For the text-containing cell, return its midpoint in (x, y) coordinate format. 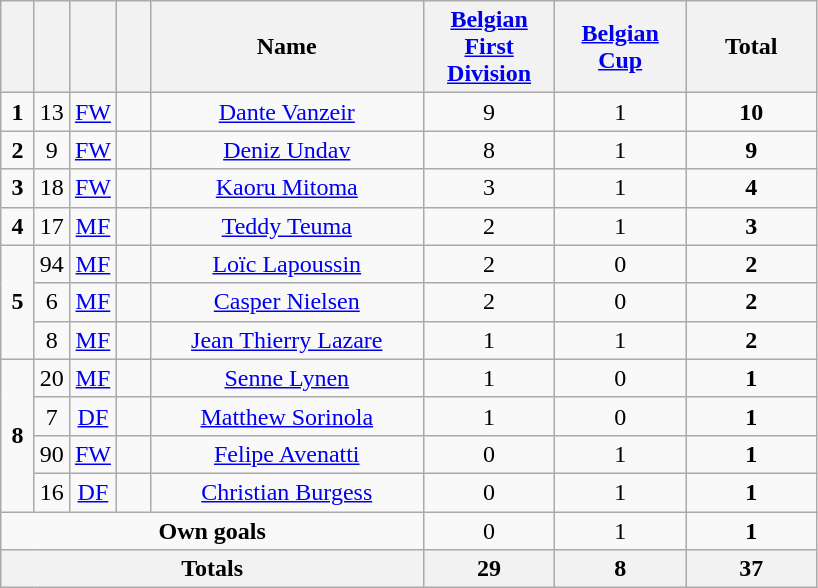
Felipe Avenatti (287, 454)
10 (752, 112)
29 (490, 569)
Jean Thierry Lazare (287, 340)
94 (52, 264)
16 (52, 492)
Kaoru Mitoma (287, 188)
Name (287, 47)
7 (52, 416)
6 (52, 302)
Belgian Cup (620, 47)
Casper Nielsen (287, 302)
Own goals (212, 531)
18 (52, 188)
Loïc Lapoussin (287, 264)
Matthew Sorinola (287, 416)
Belgian First Division (490, 47)
Totals (212, 569)
13 (52, 112)
Christian Burgess (287, 492)
37 (752, 569)
90 (52, 454)
Total (752, 47)
5 (18, 302)
Dante Vanzeir (287, 112)
20 (52, 378)
17 (52, 226)
Teddy Teuma (287, 226)
Senne Lynen (287, 378)
Deniz Undav (287, 150)
